For the text-containing cell, return its midpoint in (x, y) coordinate format. 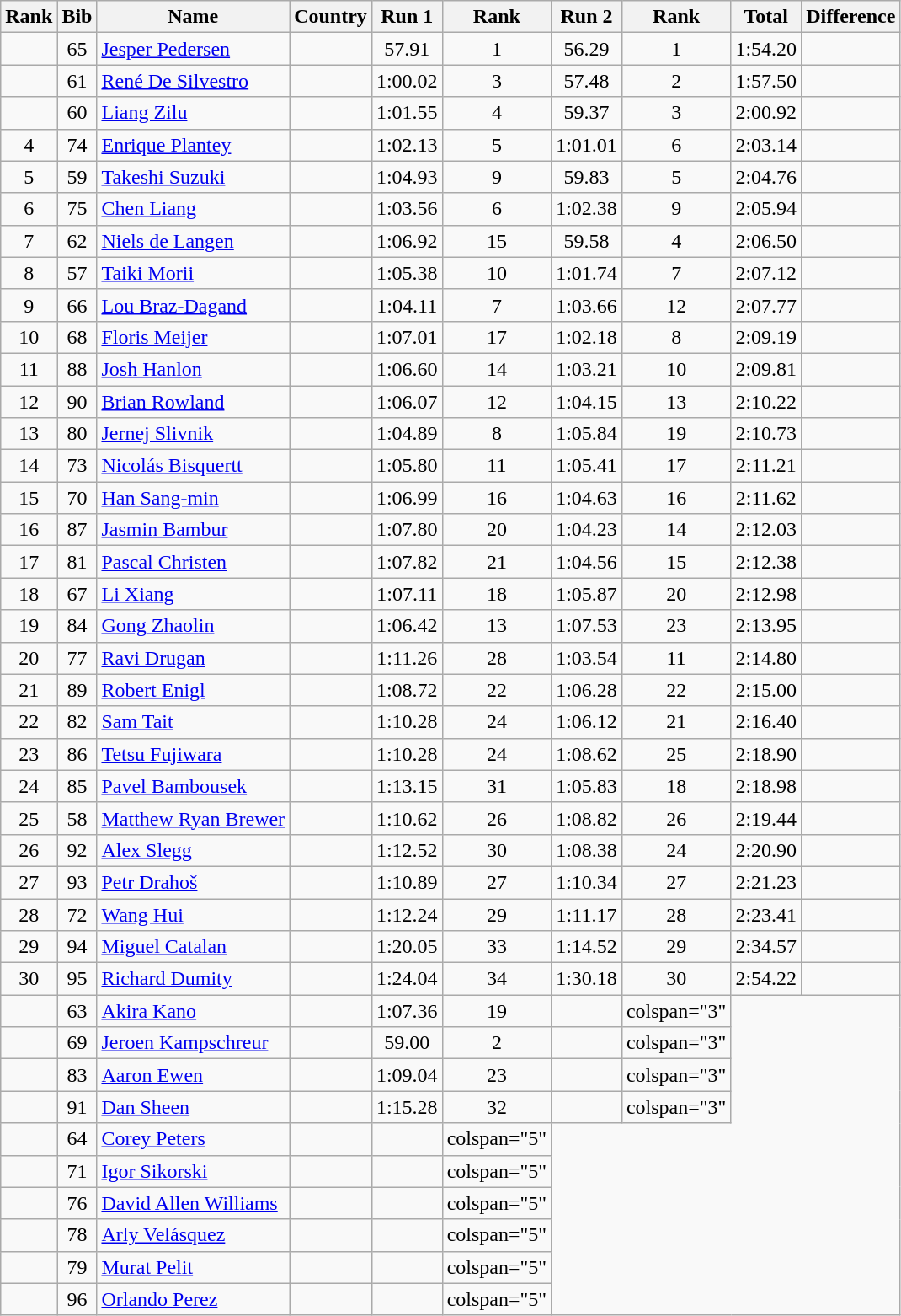
1:07.82 (407, 562)
83 (77, 1075)
Jasmin Bambur (194, 530)
Li Xiang (194, 594)
1:06.28 (587, 690)
1:54.20 (766, 49)
1:11.17 (587, 914)
2:12.38 (766, 562)
33 (497, 947)
Corey Peters (194, 1139)
2:09.19 (766, 337)
59 (77, 177)
1:04.15 (587, 402)
2:14.80 (766, 658)
87 (77, 530)
1:04.56 (587, 562)
70 (77, 498)
2:18.90 (766, 754)
Akira Kano (194, 1011)
2:05.94 (766, 209)
57 (77, 273)
1:12.52 (407, 850)
57.48 (587, 81)
1:06.92 (407, 241)
68 (77, 337)
1:07.36 (407, 1011)
Pascal Christen (194, 562)
Sam Tait (194, 722)
Jernej Slivnik (194, 434)
1:02.38 (587, 209)
1:08.72 (407, 690)
92 (77, 850)
1:04.11 (407, 305)
59.58 (587, 241)
1:02.13 (407, 145)
Floris Meijer (194, 337)
1:05.80 (407, 466)
2:20.90 (766, 850)
1:06.07 (407, 402)
77 (77, 658)
1:10.34 (587, 882)
88 (77, 369)
Run 2 (587, 17)
Ravi Drugan (194, 658)
2:10.22 (766, 402)
Matthew Ryan Brewer (194, 818)
Wang Hui (194, 914)
2:16.40 (766, 722)
1:01.74 (587, 273)
1:14.52 (587, 947)
1:10.89 (407, 882)
72 (77, 914)
1:10.62 (407, 818)
Total (766, 17)
1:24.04 (407, 979)
Richard Dumity (194, 979)
Taiki Morii (194, 273)
1:04.89 (407, 434)
Murat Pelit (194, 1267)
Alex Slegg (194, 850)
Tetsu Fujiwara (194, 754)
1:57.50 (766, 81)
1:05.87 (587, 594)
Gong Zhaolin (194, 626)
David Allen Williams (194, 1203)
1:11.26 (407, 658)
Niels de Langen (194, 241)
1:00.02 (407, 81)
1:04.93 (407, 177)
78 (77, 1235)
74 (77, 145)
63 (77, 1011)
67 (77, 594)
1:09.04 (407, 1075)
2:00.92 (766, 113)
1:03.56 (407, 209)
1:04.23 (587, 530)
95 (77, 979)
2:34.57 (766, 947)
Bib (77, 17)
1:20.05 (407, 947)
Jesper Pedersen (194, 49)
1:05.84 (587, 434)
2:11.62 (766, 498)
1:06.99 (407, 498)
1:13.15 (407, 786)
Robert Enigl (194, 690)
1:30.18 (587, 979)
66 (77, 305)
Difference (850, 17)
1:06.12 (587, 722)
2:07.12 (766, 273)
58 (77, 818)
1:01.55 (407, 113)
Arly Velásquez (194, 1235)
2:06.50 (766, 241)
Petr Drahoš (194, 882)
56.29 (587, 49)
1:06.60 (407, 369)
Miguel Catalan (194, 947)
2:54.22 (766, 979)
94 (77, 947)
1:05.83 (587, 786)
2:10.73 (766, 434)
1:08.82 (587, 818)
Liang Zilu (194, 113)
85 (77, 786)
1:07.11 (407, 594)
79 (77, 1267)
Lou Braz-Dagand (194, 305)
Run 1 (407, 17)
1:05.41 (587, 466)
2:15.00 (766, 690)
Brian Rowland (194, 402)
69 (77, 1043)
Name (194, 17)
81 (77, 562)
2:07.77 (766, 305)
1:02.18 (587, 337)
2:21.23 (766, 882)
84 (77, 626)
1:07.80 (407, 530)
93 (77, 882)
Josh Hanlon (194, 369)
1:12.24 (407, 914)
2:09.81 (766, 369)
Han Sang-min (194, 498)
2:12.03 (766, 530)
René De Silvestro (194, 81)
62 (77, 241)
1:03.21 (587, 369)
1:06.42 (407, 626)
73 (77, 466)
76 (77, 1203)
59.83 (587, 177)
89 (77, 690)
2:23.41 (766, 914)
Takeshi Suzuki (194, 177)
1:01.01 (587, 145)
57.91 (407, 49)
91 (77, 1107)
1:03.66 (587, 305)
Country (331, 17)
96 (77, 1299)
71 (77, 1171)
Nicolás Bisquertt (194, 466)
2:12.98 (766, 594)
31 (497, 786)
82 (77, 722)
Orlando Perez (194, 1299)
1:03.54 (587, 658)
2:19.44 (766, 818)
1:04.63 (587, 498)
86 (77, 754)
Enrique Plantey (194, 145)
60 (77, 113)
Aaron Ewen (194, 1075)
2:03.14 (766, 145)
Dan Sheen (194, 1107)
1:15.28 (407, 1107)
Chen Liang (194, 209)
32 (497, 1107)
Jeroen Kampschreur (194, 1043)
1:07.53 (587, 626)
80 (77, 434)
2:18.98 (766, 786)
61 (77, 81)
90 (77, 402)
64 (77, 1139)
1:08.38 (587, 850)
65 (77, 49)
34 (497, 979)
75 (77, 209)
59.00 (407, 1043)
59.37 (587, 113)
2:04.76 (766, 177)
1:05.38 (407, 273)
2:11.21 (766, 466)
Igor Sikorski (194, 1171)
Pavel Bambousek (194, 786)
1:07.01 (407, 337)
2:13.95 (766, 626)
1:08.62 (587, 754)
